Determine the [X, Y] coordinate at the center of the cell enclosing the given text.  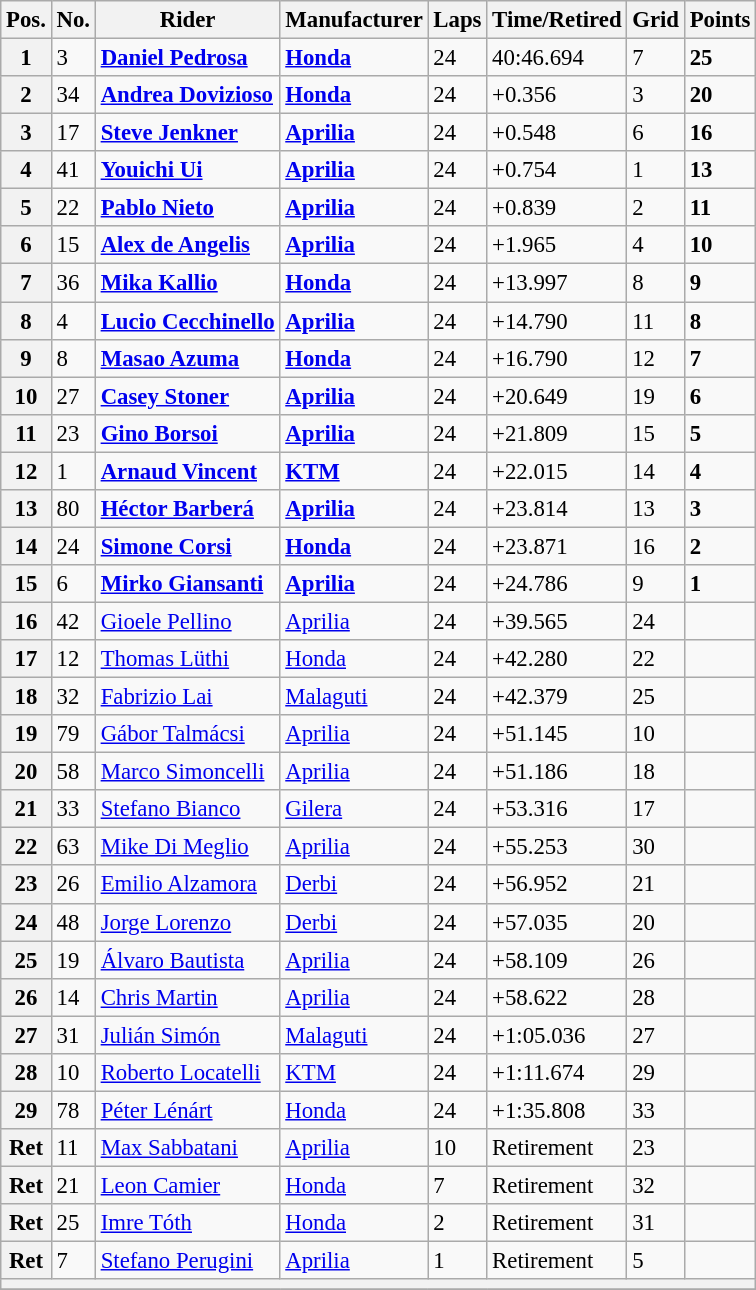
Andrea Dovizioso [188, 95]
Gino Borsoi [188, 433]
+51.186 [557, 772]
+1:05.036 [557, 1035]
34 [73, 95]
+57.035 [557, 922]
Emilio Alzamora [188, 885]
Youichi Ui [188, 170]
Stefano Bianco [188, 809]
78 [73, 1110]
Thomas Lüthi [188, 659]
Roberto Locatelli [188, 1073]
42 [73, 621]
Gábor Talmácsi [188, 734]
40:46.694 [557, 58]
Fabrizio Lai [188, 697]
80 [73, 509]
Jorge Lorenzo [188, 922]
+56.952 [557, 885]
Gilera [354, 809]
58 [73, 772]
Pablo Nieto [188, 208]
+53.316 [557, 809]
48 [73, 922]
Imre Tóth [188, 1223]
+16.790 [557, 358]
Leon Camier [188, 1185]
+20.649 [557, 396]
36 [73, 283]
Héctor Barberá [188, 509]
Mika Kallio [188, 283]
+23.871 [557, 546]
Casey Stoner [188, 396]
Chris Martin [188, 997]
+0.356 [557, 95]
Stefano Perugini [188, 1261]
+1:11.674 [557, 1073]
+1:35.808 [557, 1110]
Grid [656, 20]
Manufacturer [354, 20]
Steve Jenkner [188, 133]
Daniel Pedrosa [188, 58]
+55.253 [557, 847]
Time/Retired [557, 20]
+23.814 [557, 509]
+51.145 [557, 734]
Alex de Angelis [188, 245]
Marco Simoncelli [188, 772]
Rider [188, 20]
+58.109 [557, 960]
Mirko Giansanti [188, 584]
Lucio Cecchinello [188, 321]
Max Sabbatani [188, 1148]
Julián Simón [188, 1035]
+24.786 [557, 584]
79 [73, 734]
+1.965 [557, 245]
30 [656, 847]
+0.754 [557, 170]
+0.839 [557, 208]
Péter Lénárt [188, 1110]
Pos. [26, 20]
Masao Azuma [188, 358]
+14.790 [557, 321]
41 [73, 170]
+58.622 [557, 997]
Laps [458, 20]
+0.548 [557, 133]
+22.015 [557, 471]
Arnaud Vincent [188, 471]
Gioele Pellino [188, 621]
Mike Di Meglio [188, 847]
Simone Corsi [188, 546]
+39.565 [557, 621]
+13.997 [557, 283]
Points [720, 20]
Álvaro Bautista [188, 960]
No. [73, 20]
+21.809 [557, 433]
63 [73, 847]
+42.379 [557, 697]
+42.280 [557, 659]
